Output the (X, Y) coordinate of the center of the cell containing the given text.  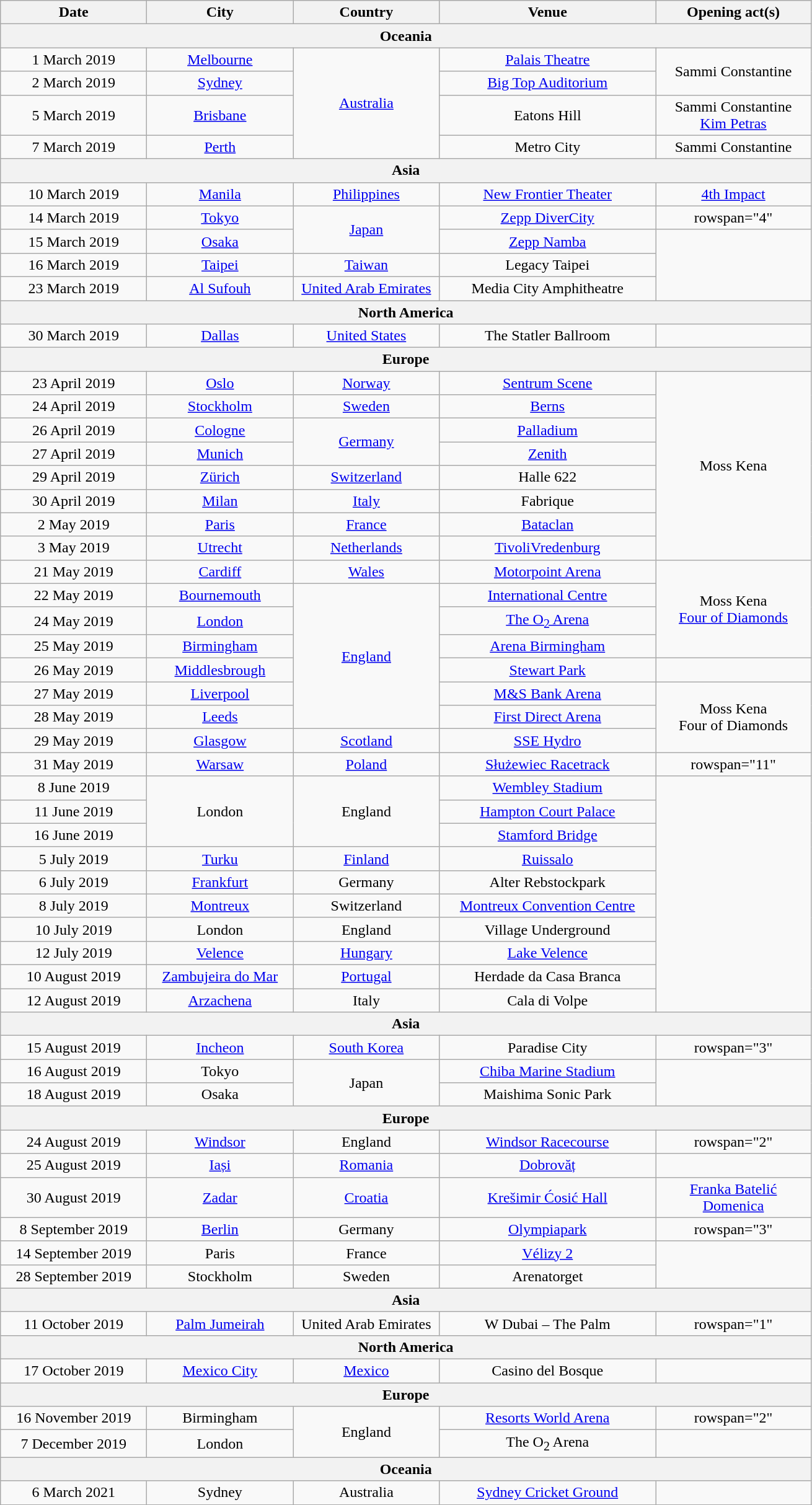
11 October 2019 (74, 1323)
2 May 2019 (74, 524)
Media City Amphitheatre (548, 288)
30 August 2019 (74, 1198)
Sammi ConstantineKim Petras (734, 115)
Olympiapark (548, 1229)
Bournemouth (220, 595)
Herdade da Casa Branca (548, 977)
Zürich (220, 477)
W Dubai – The Palm (548, 1323)
30 April 2019 (74, 501)
Opening act(s) (734, 12)
Scotland (366, 741)
Eatons Hill (548, 115)
6 March 2021 (74, 1493)
The Statler Ballroom (548, 336)
Stewart Park (548, 670)
Arenatorget (548, 1276)
Palladium (548, 430)
Chiba Marine Stadium (548, 1071)
Turku (220, 858)
Milan (220, 501)
Lake Velence (548, 953)
Krešimir Ćosić Hall (548, 1198)
26 April 2019 (74, 430)
Franka BatelićDomenica (734, 1198)
Philippines (366, 194)
Montreux (220, 906)
Legacy Taipei (548, 265)
rowspan="1" (734, 1323)
Zepp DiverCity (548, 218)
Wembley Stadium (548, 788)
16 August 2019 (74, 1071)
16 June 2019 (74, 835)
24 April 2019 (74, 407)
Munich (220, 454)
Cologne (220, 430)
27 May 2019 (74, 694)
Cardiff (220, 572)
Moss Kena (734, 466)
Służewiec Racetrack (548, 764)
First Direct Arena (548, 717)
Halle 622 (548, 477)
26 May 2019 (74, 670)
18 August 2019 (74, 1095)
Melbourne (220, 60)
Zambujeira do Mar (220, 977)
14 September 2019 (74, 1253)
16 November 2019 (74, 1418)
28 May 2019 (74, 717)
2 March 2019 (74, 83)
17 October 2019 (74, 1371)
New Frontier Theater (548, 194)
4th Impact (734, 194)
5 March 2019 (74, 115)
24 May 2019 (74, 620)
30 March 2019 (74, 336)
Hampton Court Palace (548, 811)
14 March 2019 (74, 218)
Perth (220, 147)
Alter Rebstockpark (548, 882)
Palm Jumeirah (220, 1323)
25 May 2019 (74, 647)
Sydney Cricket Ground (548, 1493)
Taipei (220, 265)
Cala di Volpe (548, 1000)
TivoliVredenburg (548, 548)
8 July 2019 (74, 906)
10 August 2019 (74, 977)
Taiwan (366, 265)
Paradise City (548, 1048)
24 August 2019 (74, 1142)
Sentrum Scene (548, 383)
23 March 2019 (74, 288)
Leeds (220, 717)
Liverpool (220, 694)
Mexico (366, 1371)
Zepp Namba (548, 241)
Dallas (220, 336)
3 May 2019 (74, 548)
International Centre (548, 595)
15 March 2019 (74, 241)
Warsaw (220, 764)
Motorpoint Arena (548, 572)
12 August 2019 (74, 1000)
29 April 2019 (74, 477)
SSE Hydro (548, 741)
12 July 2019 (74, 953)
Romania (366, 1165)
Vélizy 2 (548, 1253)
South Korea (366, 1048)
Portugal (366, 977)
rowspan="11" (734, 764)
15 August 2019 (74, 1048)
7 March 2019 (74, 147)
City (220, 12)
Berns (548, 407)
Al Sufouh (220, 288)
Big Top Auditorium (548, 83)
Date (74, 12)
Wales (366, 572)
Velence (220, 953)
Stamford Bridge (548, 835)
Middlesbrough (220, 670)
Maishima Sonic Park (548, 1095)
Arzachena (220, 1000)
1 March 2019 (74, 60)
10 March 2019 (74, 194)
Metro City (548, 147)
Zadar (220, 1198)
11 June 2019 (74, 811)
Manila (220, 194)
M&S Bank Arena (548, 694)
Village Underground (548, 929)
Country (366, 12)
28 September 2019 (74, 1276)
Norway (366, 383)
Croatia (366, 1198)
8 June 2019 (74, 788)
16 March 2019 (74, 265)
Berlin (220, 1229)
27 April 2019 (74, 454)
Windsor (220, 1142)
7 December 2019 (74, 1444)
Frankfurt (220, 882)
Utrecht (220, 548)
Brisbane (220, 115)
6 July 2019 (74, 882)
Dobrovăț (548, 1165)
Netherlands (366, 548)
31 May 2019 (74, 764)
rowspan="4" (734, 218)
22 May 2019 (74, 595)
Venue (548, 12)
Resorts World Arena (548, 1418)
Mexico City (220, 1371)
Palais Theatre (548, 60)
Zenith (548, 454)
Finland (366, 858)
Oslo (220, 383)
Hungary (366, 953)
29 May 2019 (74, 741)
Arena Birmingham (548, 647)
25 August 2019 (74, 1165)
Iași (220, 1165)
21 May 2019 (74, 572)
Bataclan (548, 524)
Windsor Racecourse (548, 1142)
Montreux Convention Centre (548, 906)
Casino del Bosque (548, 1371)
Glasgow (220, 741)
Poland (366, 764)
Ruissalo (548, 858)
8 September 2019 (74, 1229)
23 April 2019 (74, 383)
5 July 2019 (74, 858)
Fabrique (548, 501)
United States (366, 336)
Incheon (220, 1048)
10 July 2019 (74, 929)
